Pinpoint the cell where the given text exists, returning its [X, Y] midpoint coordinate. 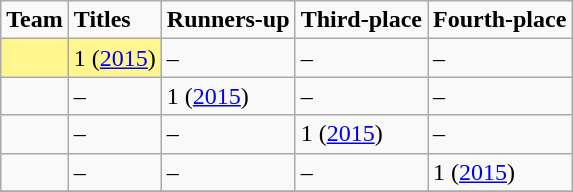
Third-place [361, 20]
Fourth-place [500, 20]
Titles [114, 20]
Runners-up [228, 20]
Team [35, 20]
